Find where the given text appears and provide that cell's center as (x, y) coordinate. 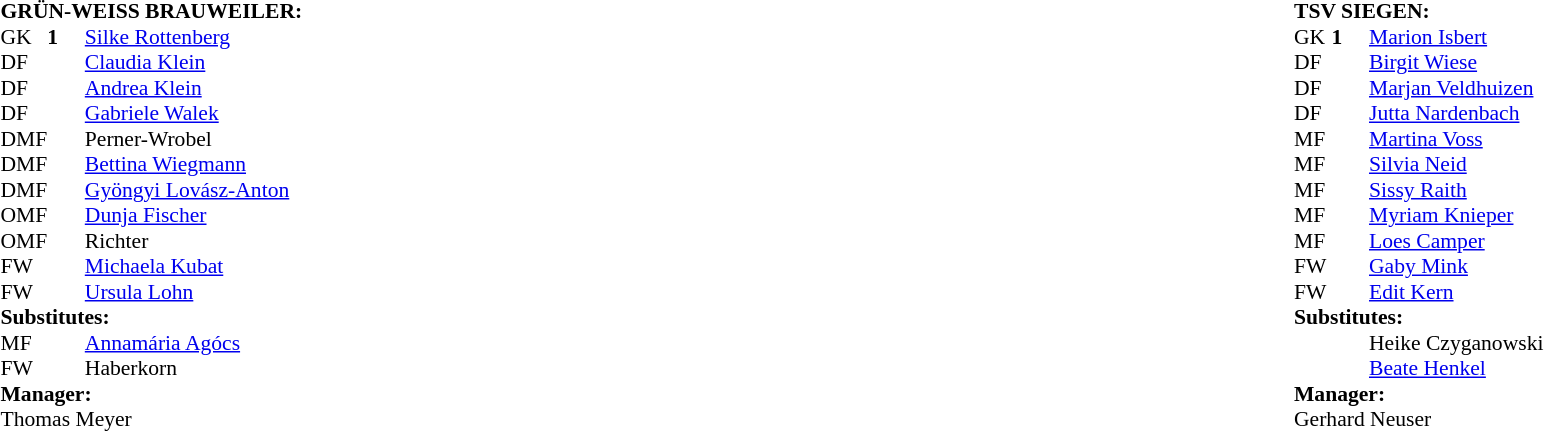
Perner-Wrobel (194, 139)
Birgit Wiese (1456, 63)
Bettina Wiegmann (194, 165)
Richter (194, 241)
Martina Voss (1456, 139)
Myriam Knieper (1456, 215)
Silke Rottenberg (194, 37)
Andrea Klein (194, 88)
Annamária Agócs (194, 343)
Edit Kern (1456, 292)
Gaby Mink (1456, 267)
Gyöngyi Lovász-Anton (194, 190)
Ursula Lohn (194, 292)
Marjan Veldhuizen (1456, 88)
Jutta Nardenbach (1456, 113)
Beate Henkel (1456, 369)
Loes Camper (1456, 241)
Marion Isbert (1456, 37)
Gabriele Walek (194, 113)
Dunja Fischer (194, 215)
Claudia Klein (194, 63)
Heike Czyganowski (1456, 343)
Sissy Raith (1456, 190)
Haberkorn (194, 369)
Michaela Kubat (194, 267)
Silvia Neid (1456, 165)
